Determine the [X, Y] coordinate at the center of the cell enclosing the given text.  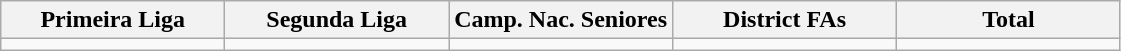
Camp. Nac. Seniores [561, 20]
Segunda Liga [337, 20]
District FAs [785, 20]
Primeira Liga [113, 20]
Total [1009, 20]
